Output the [X, Y] coordinate of the center of the cell containing the given text.  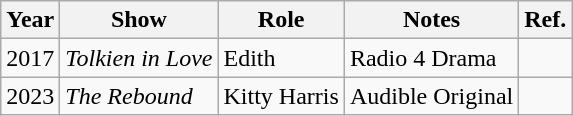
Show [139, 20]
Notes [431, 20]
The Rebound [139, 96]
Edith [281, 58]
Year [30, 20]
Audible Original [431, 96]
2023 [30, 96]
Radio 4 Drama [431, 58]
2017 [30, 58]
Tolkien in Love [139, 58]
Kitty Harris [281, 96]
Role [281, 20]
Ref. [546, 20]
